Locate the cell with the specified text and output its (x, y) center coordinate. 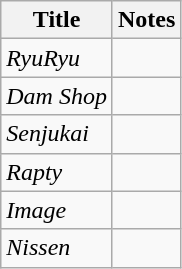
Notes (146, 20)
Image (57, 210)
Senjukai (57, 134)
Dam Shop (57, 96)
RyuRyu (57, 58)
Title (57, 20)
Rapty (57, 172)
Nissen (57, 248)
